Scan for the cell matching the given text and deliver its [x, y] coordinate at center. 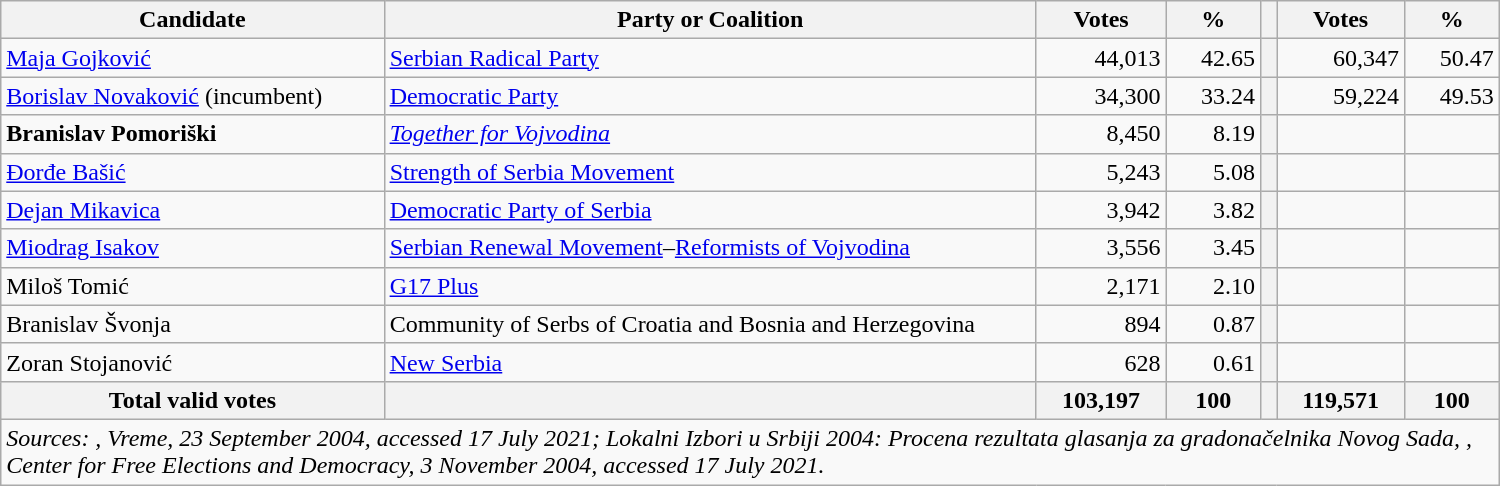
3,556 [1101, 248]
0.87 [1214, 324]
34,300 [1101, 96]
50.47 [1452, 58]
Miloš Tomić [192, 286]
Miodrag Isakov [192, 248]
Zoran Stojanović [192, 362]
49.53 [1452, 96]
New Serbia [710, 362]
628 [1101, 362]
G17 Plus [710, 286]
5.08 [1214, 172]
Democratic Party of Serbia [710, 210]
103,197 [1101, 400]
3.82 [1214, 210]
Maja Gojković [192, 58]
Candidate [192, 20]
119,571 [1341, 400]
Strength of Serbia Movement [710, 172]
42.65 [1214, 58]
8.19 [1214, 134]
Serbian Renewal Movement–Reformists of Vojvodina [710, 248]
Borislav Novaković (incumbent) [192, 96]
2,171 [1101, 286]
Together for Vojvodina [710, 134]
Dejan Mikavica [192, 210]
33.24 [1214, 96]
60,347 [1341, 58]
Total valid votes [192, 400]
2.10 [1214, 286]
8,450 [1101, 134]
44,013 [1101, 58]
Branislav Pomoriški [192, 134]
3.45 [1214, 248]
3,942 [1101, 210]
Democratic Party [710, 96]
0.61 [1214, 362]
Community of Serbs of Croatia and Bosnia and Herzegovina [710, 324]
Serbian Radical Party [710, 58]
894 [1101, 324]
5,243 [1101, 172]
Branislav Švonja [192, 324]
Party or Coalition [710, 20]
Đorđe Bašić [192, 172]
59,224 [1341, 96]
